Identify which cell holds the provided text, then report its (x, y) central coordinate. 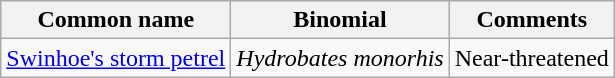
Swinhoe's storm petrel (116, 58)
Common name (116, 20)
Binomial (340, 20)
Comments (532, 20)
Hydrobates monorhis (340, 58)
Near-threatened (532, 58)
